From the cell containing the given text, extract its center point as [X, Y] coordinate. 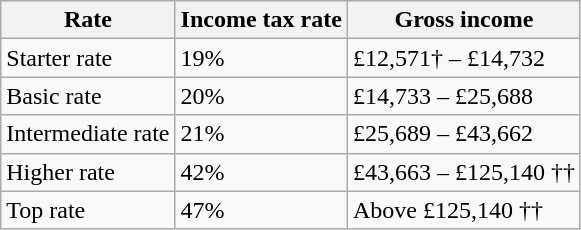
Gross income [464, 20]
£14,733 – £25,688 [464, 96]
Rate [88, 20]
Intermediate rate [88, 134]
47% [261, 210]
£25,689 – £43,662 [464, 134]
42% [261, 172]
Top rate [88, 210]
20% [261, 96]
19% [261, 58]
Income tax rate [261, 20]
£43,663 – £125,140 †† [464, 172]
Higher rate [88, 172]
21% [261, 134]
Starter rate [88, 58]
Above £125,140 †† [464, 210]
Basic rate [88, 96]
£12,571† – £14,732 [464, 58]
